Capture the cell that displays the provided text and extract its [x, y] central coordinate. 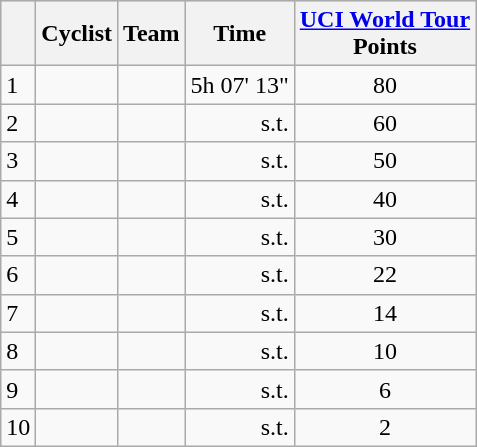
22 [384, 275]
8 [18, 351]
7 [18, 313]
Cyclist [77, 34]
3 [18, 161]
5h 07' 13" [240, 85]
5 [18, 237]
1 [18, 85]
50 [384, 161]
UCI World TourPoints [384, 34]
14 [384, 313]
4 [18, 199]
Team [152, 34]
30 [384, 237]
Time [240, 34]
9 [18, 389]
80 [384, 85]
60 [384, 123]
40 [384, 199]
